Detect which cell encompasses the target text, then output its [X, Y] center coordinate. 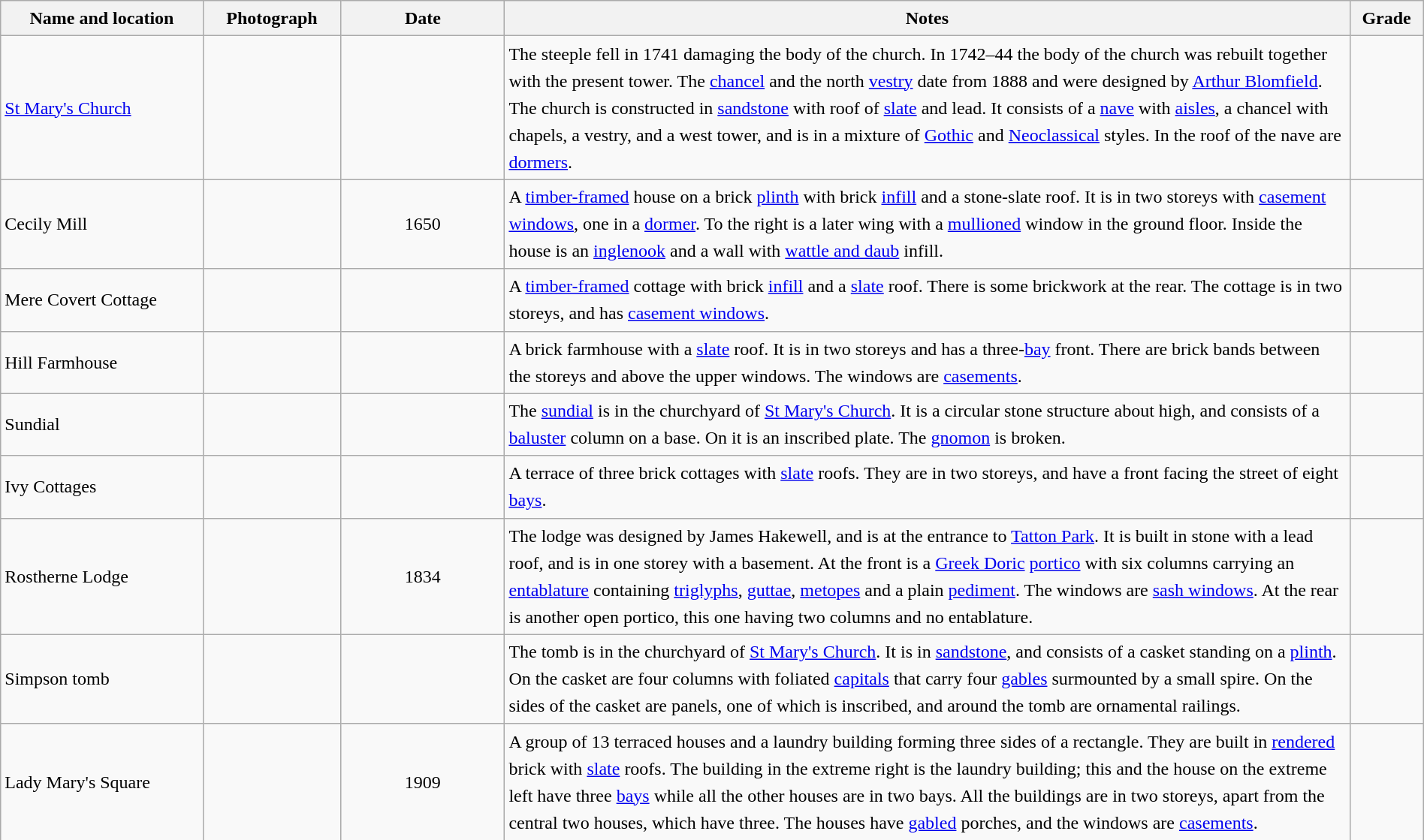
Simpson tomb [102, 679]
Mere Covert Cottage [102, 300]
Rostherne Lodge [102, 577]
A terrace of three brick cottages with slate roofs. They are in two storeys, and have a front facing the street of eight bays. [927, 486]
Date [423, 18]
Notes [927, 18]
Ivy Cottages [102, 486]
St Mary's Church [102, 108]
1834 [423, 577]
Name and location [102, 18]
Photograph [272, 18]
Sundial [102, 425]
Hill Farmhouse [102, 362]
Cecily Mill [102, 224]
1909 [423, 782]
Lady Mary's Square [102, 782]
1650 [423, 224]
Grade [1386, 18]
